Locate the cell with the specified text and output its [X, Y] center coordinate. 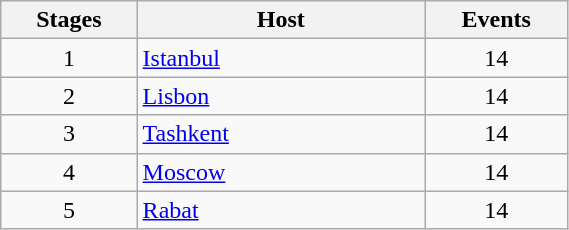
Istanbul [280, 58]
5 [69, 210]
Rabat [280, 210]
2 [69, 96]
1 [69, 58]
Moscow [280, 172]
Stages [69, 20]
Tashkent [280, 134]
4 [69, 172]
Lisbon [280, 96]
Host [280, 20]
3 [69, 134]
Events [496, 20]
